Scan for the cell matching the given text and deliver its (x, y) coordinate at center. 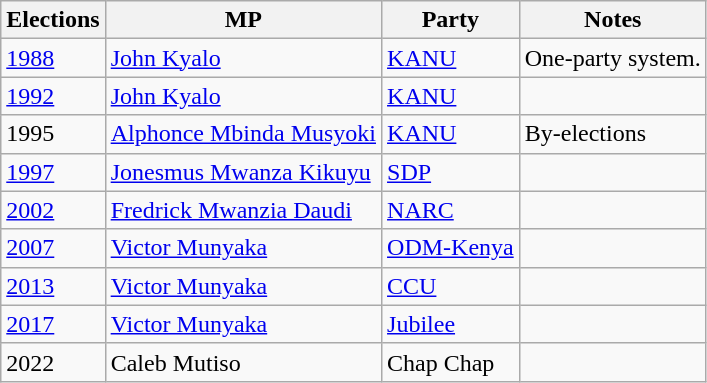
Fredrick Mwanzia Daudi (243, 210)
2002 (53, 210)
Jubilee (451, 324)
1992 (53, 96)
MP (243, 20)
1988 (53, 58)
2017 (53, 324)
Jonesmus Mwanza Kikuyu (243, 172)
Notes (612, 20)
Elections (53, 20)
NARC (451, 210)
CCU (451, 286)
Party (451, 20)
By-elections (612, 134)
1997 (53, 172)
Chap Chap (451, 362)
2007 (53, 248)
ODM-Kenya (451, 248)
2022 (53, 362)
One-party system. (612, 58)
SDP (451, 172)
Alphonce Mbinda Musyoki (243, 134)
2013 (53, 286)
1995 (53, 134)
Caleb Mutiso (243, 362)
